Output the [X, Y] coordinate of the center of the cell containing the given text.  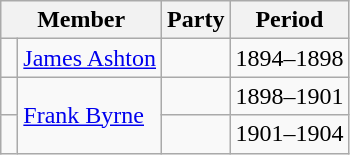
Party [196, 20]
1901–1904 [290, 134]
1898–1901 [290, 96]
1894–1898 [290, 58]
Frank Byrne [90, 115]
Member [82, 20]
James Ashton [90, 58]
Period [290, 20]
